From the cell containing the given text, extract its center point as [X, Y] coordinate. 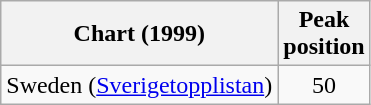
Sweden (Sverigetopplistan) [140, 85]
Peakposition [324, 34]
50 [324, 85]
Chart (1999) [140, 34]
